Pinpoint the cell where the given text exists, returning its [X, Y] midpoint coordinate. 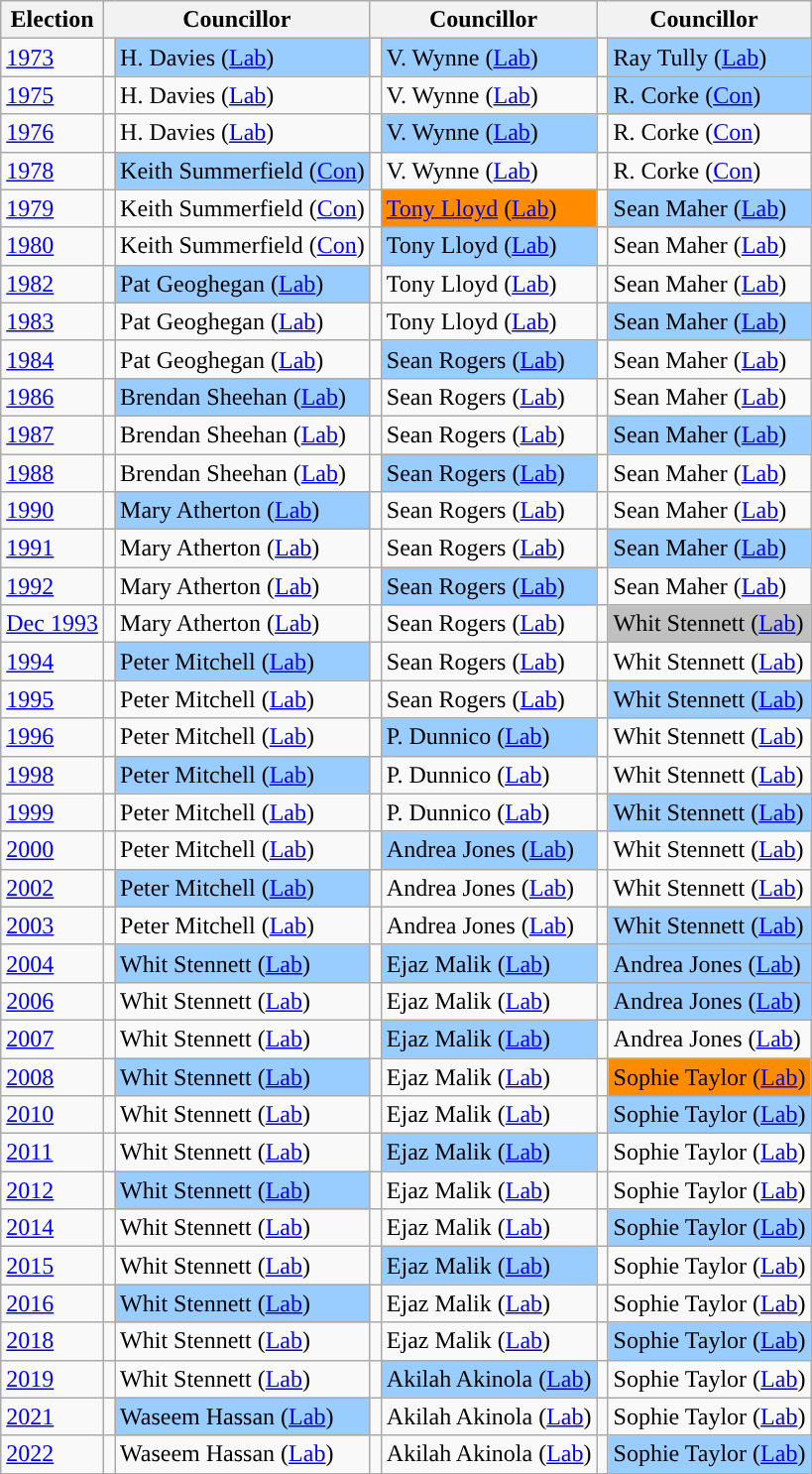
Election [53, 20]
1986 [53, 397]
1988 [53, 473]
1984 [53, 359]
1982 [53, 284]
Ray Tully (Lab) [710, 58]
1991 [53, 549]
1980 [53, 246]
2010 [53, 1115]
2021 [53, 1416]
2015 [53, 1266]
2022 [53, 1454]
2011 [53, 1153]
2008 [53, 1076]
2004 [53, 963]
2019 [53, 1379]
1998 [53, 775]
1999 [53, 812]
Dec 1993 [53, 624]
1992 [53, 586]
1979 [53, 208]
2012 [53, 1190]
1994 [53, 662]
1996 [53, 737]
1978 [53, 171]
2003 [53, 925]
1975 [53, 95]
2000 [53, 850]
2016 [53, 1303]
1995 [53, 699]
1987 [53, 434]
1983 [53, 321]
2014 [53, 1228]
2007 [53, 1039]
2002 [53, 888]
2018 [53, 1341]
2006 [53, 1001]
1973 [53, 58]
1990 [53, 511]
1976 [53, 133]
